Scan for the cell matching the given text and deliver its (X, Y) coordinate at center. 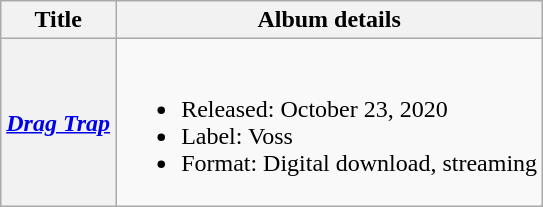
Title (58, 20)
Drag Trap (58, 122)
Album details (330, 20)
Released: October 23, 2020Label: VossFormat: Digital download, streaming (330, 122)
